Locate the cell with the specified text and output its (X, Y) center coordinate. 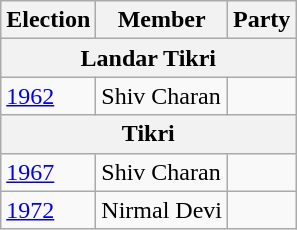
Election (48, 20)
Tikri (148, 134)
1962 (48, 96)
Member (162, 20)
Nirmal Devi (162, 210)
Party (262, 20)
1967 (48, 172)
Landar Tikri (148, 58)
1972 (48, 210)
